Search for the cell housing the specified text and yield its (X, Y) center coordinate. 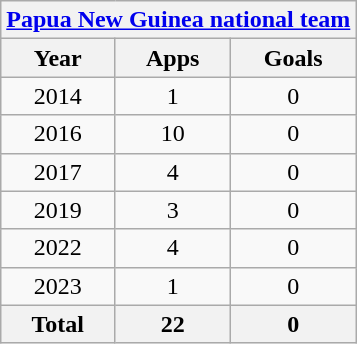
Total (58, 324)
2016 (58, 134)
2023 (58, 286)
3 (173, 210)
Apps (173, 58)
Year (58, 58)
22 (173, 324)
2017 (58, 172)
Goals (294, 58)
10 (173, 134)
2014 (58, 96)
2019 (58, 210)
Papua New Guinea national team (178, 20)
2022 (58, 248)
